Provide the (X, Y) coordinate of the cell's center where the given text is located.  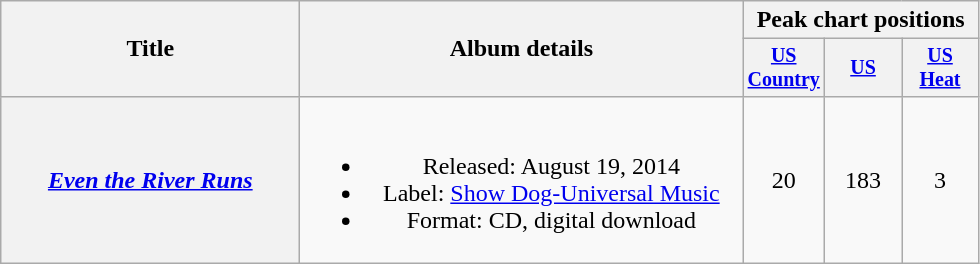
Even the River Runs (150, 180)
US (864, 68)
Album details (522, 49)
3 (940, 180)
US Heat (940, 68)
US Country (784, 68)
20 (784, 180)
Peak chart positions (861, 20)
183 (864, 180)
Title (150, 49)
Released: August 19, 2014Label: Show Dog-Universal MusicFormat: CD, digital download (522, 180)
